Find where the given text appears and provide that cell's center as [x, y] coordinate. 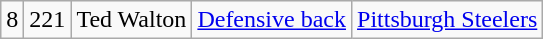
8 [12, 20]
Defensive back [272, 20]
Pittsburgh Steelers [448, 20]
Ted Walton [132, 20]
221 [48, 20]
